Detect which cell encompasses the target text, then output its (x, y) center coordinate. 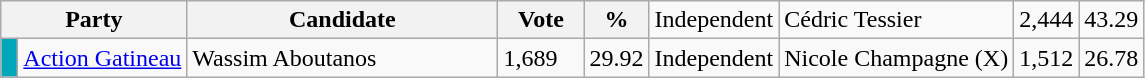
Cédric Tessier (896, 20)
1,512 (1046, 58)
Party (94, 20)
Vote (541, 20)
1,689 (541, 58)
43.29 (1112, 20)
29.92 (616, 58)
Action Gatineau (102, 58)
Nicole Champagne (X) (896, 58)
2,444 (1046, 20)
Candidate (342, 20)
26.78 (1112, 58)
% (616, 20)
Wassim Aboutanos (342, 58)
